Determine the [x, y] coordinate at the center of the cell enclosing the given text.  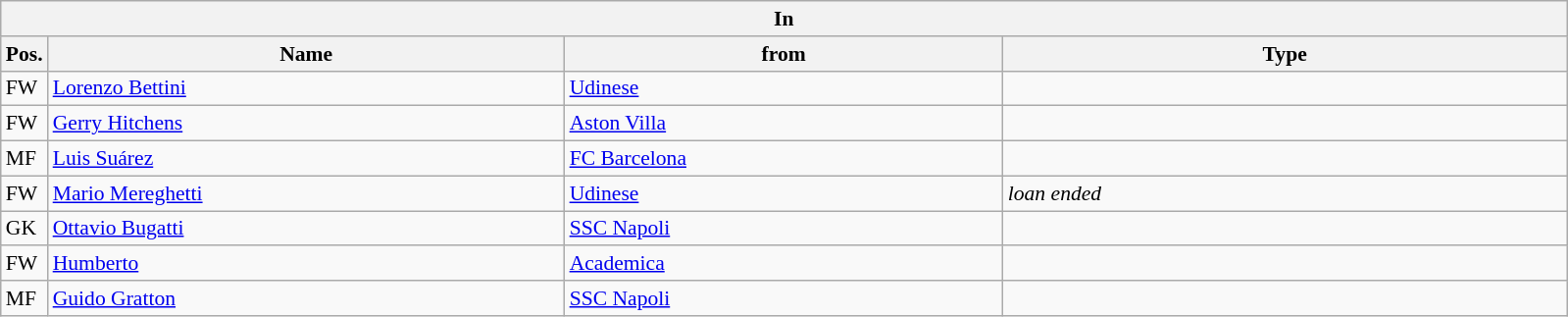
GK [25, 229]
Humberto [306, 264]
Gerry Hitchens [306, 124]
Guido Gratton [306, 298]
Aston Villa [784, 124]
FC Barcelona [784, 159]
Academica [784, 264]
Ottavio Bugatti [306, 229]
In [784, 19]
Name [306, 54]
Mario Mereghetti [306, 193]
Pos. [25, 54]
loan ended [1285, 193]
Luis Suárez [306, 159]
Lorenzo Bettini [306, 88]
from [784, 54]
Type [1285, 54]
